Extract the [x, y] coordinate from the center of the cell holding the provided text.  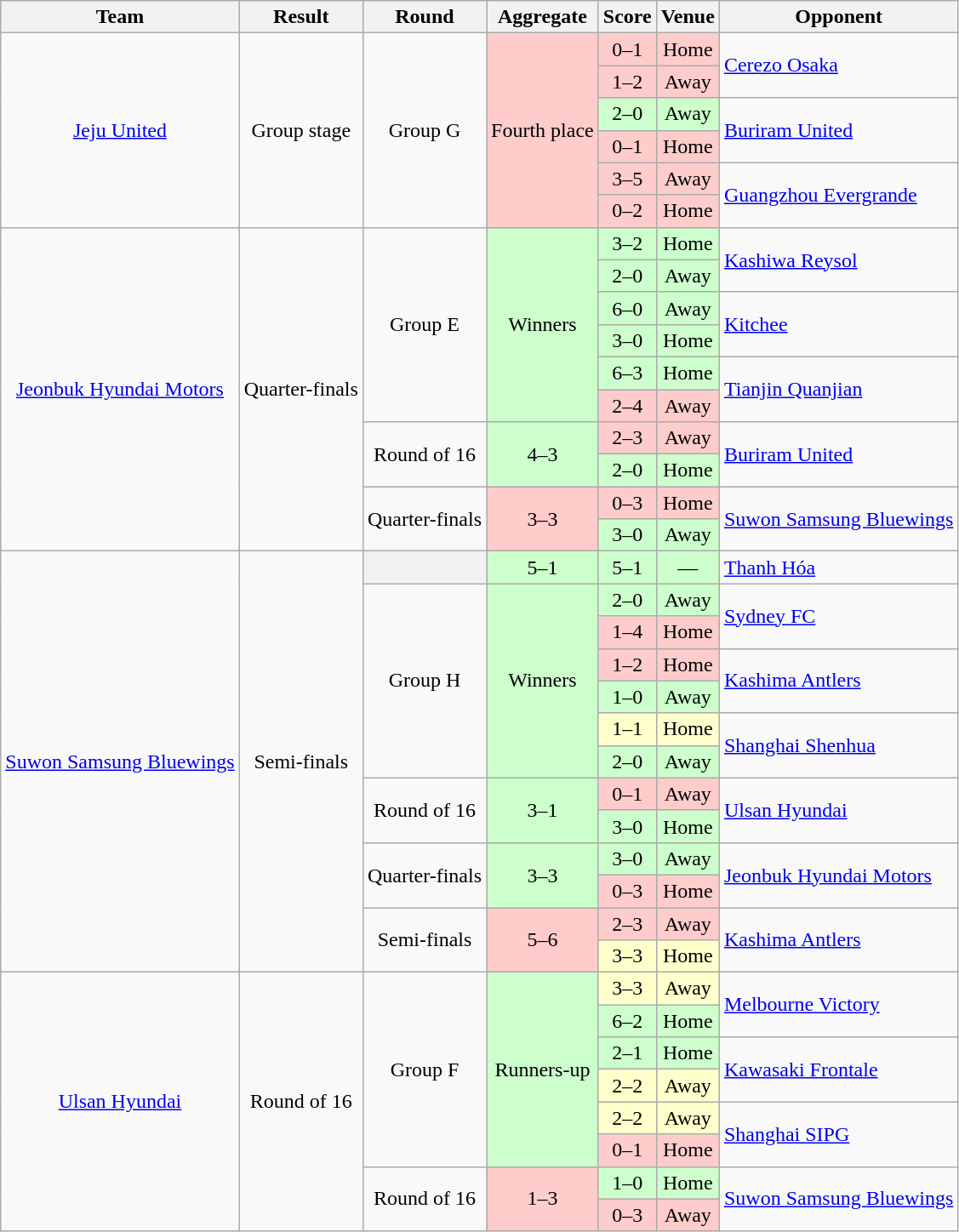
4–3 [543, 454]
Thanh Hóa [838, 568]
Group G [424, 130]
Shanghai Shenhua [838, 745]
Kashiwa Reysol [838, 260]
Score [627, 17]
1–4 [627, 632]
Opponent [838, 17]
Kitchee [838, 324]
Group F [424, 1069]
3–2 [627, 243]
6–0 [627, 308]
Melbourne Victory [838, 1005]
Shanghai SIPG [838, 1134]
Sydney FC [838, 616]
Result [301, 17]
Runners-up [543, 1069]
Jeju United [120, 130]
6–2 [627, 1021]
Guangzhou Evergrande [838, 195]
Group H [424, 681]
Kawasaki Frontale [838, 1069]
2–4 [627, 406]
3–1 [543, 810]
Fourth place [543, 130]
2–1 [627, 1053]
Group E [424, 324]
3–5 [627, 179]
Venue [688, 17]
Tianjin Quanjian [838, 389]
5–6 [543, 939]
Round [424, 17]
6–3 [627, 373]
1–1 [627, 729]
1–3 [543, 1199]
Group stage [301, 130]
0–2 [627, 211]
Cerezo Osaka [838, 66]
— [688, 568]
Team [120, 17]
Aggregate [543, 17]
